Output the (X, Y) coordinate of the center of the cell containing the given text.  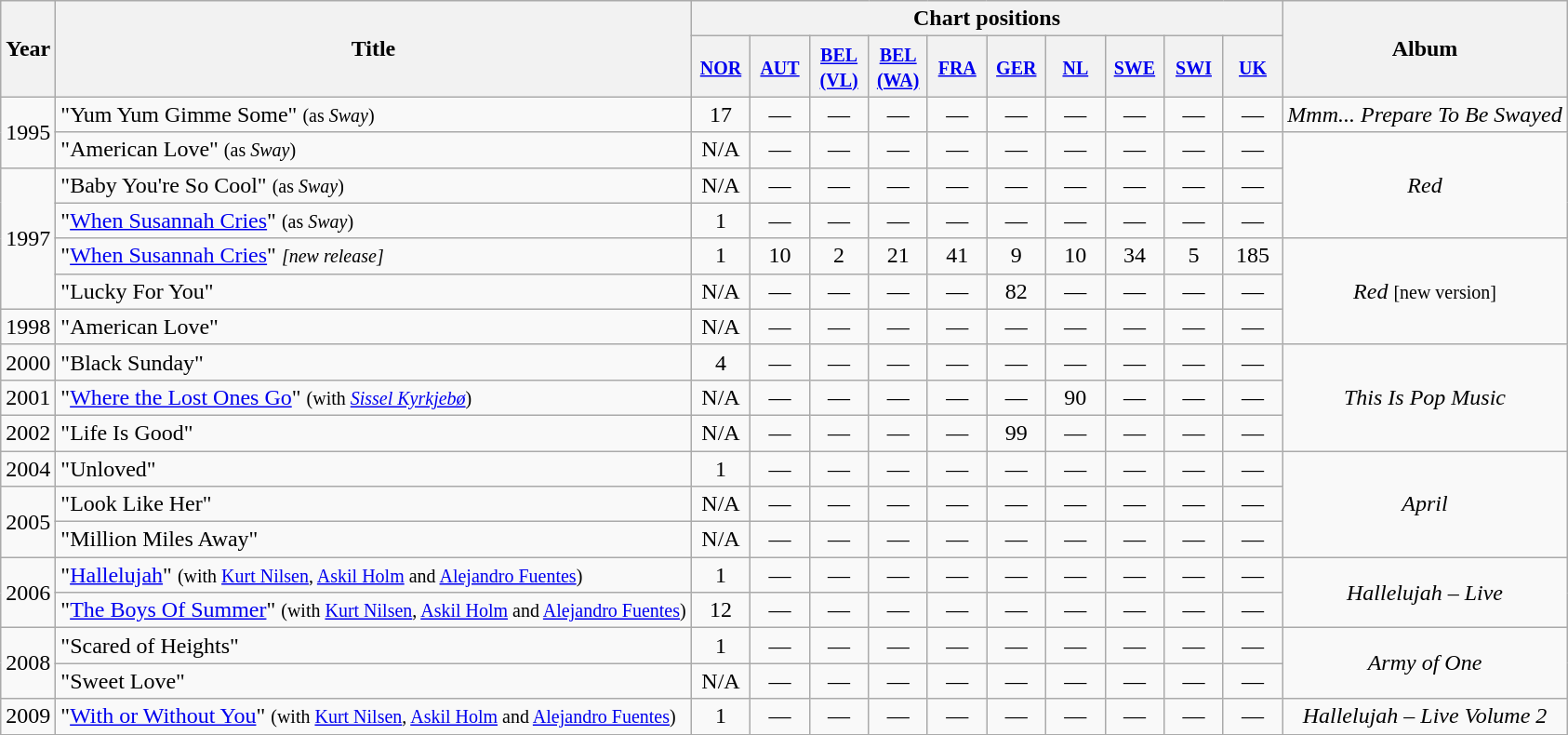
12 (721, 610)
"Unloved" (374, 468)
Album (1425, 48)
Chart positions (987, 19)
82 (1017, 291)
April (1425, 503)
21 (898, 256)
2006 (28, 593)
"With or Without You" (with Kurt Nilsen, Askil Holm and Alejandro Fuentes) (374, 716)
2009 (28, 716)
Army of One (1425, 663)
185 (1253, 256)
2005 (28, 522)
2002 (28, 433)
"Hallelujah" (with Kurt Nilsen, Askil Holm and Alejandro Fuentes) (374, 575)
SWE (1135, 67)
41 (957, 256)
"Sweet Love" (374, 681)
"Million Miles Away" (374, 540)
"Lucky For You" (374, 291)
Mmm... Prepare To Be Swayed (1425, 114)
FRA (957, 67)
"American Love" (374, 327)
"The Boys Of Summer" (with Kurt Nilsen, Askil Holm and Alejandro Fuentes) (374, 610)
90 (1076, 397)
This Is Pop Music (1425, 397)
2000 (28, 362)
1997 (28, 238)
4 (721, 362)
Year (28, 48)
"Scared of Heights" (374, 646)
SWI (1194, 67)
1998 (28, 327)
GER (1017, 67)
"Baby You're So Cool" (as Sway) (374, 185)
Hallelujah – Live Volume 2 (1425, 716)
"American Love" (as Sway) (374, 150)
AUT (780, 67)
"When Susannah Cries" [new release] (374, 256)
UK (1253, 67)
Red [new version] (1425, 291)
NL (1076, 67)
Title (374, 48)
2004 (28, 468)
2 (839, 256)
2001 (28, 397)
34 (1135, 256)
"Yum Yum Gimme Some" (as Sway) (374, 114)
BEL (WA) (898, 67)
2008 (28, 663)
1995 (28, 132)
BEL (VL) (839, 67)
99 (1017, 433)
NOR (721, 67)
"Black Sunday" (374, 362)
17 (721, 114)
"Where the Lost Ones Go" (with Sissel Kyrkjebø) (374, 397)
"Look Like Her" (374, 504)
"When Susannah Cries" (as Sway) (374, 220)
Hallelujah – Live (1425, 593)
9 (1017, 256)
5 (1194, 256)
"Life Is Good" (374, 433)
Red (1425, 185)
